Determine the (x, y) coordinate at the center of the cell enclosing the given text.  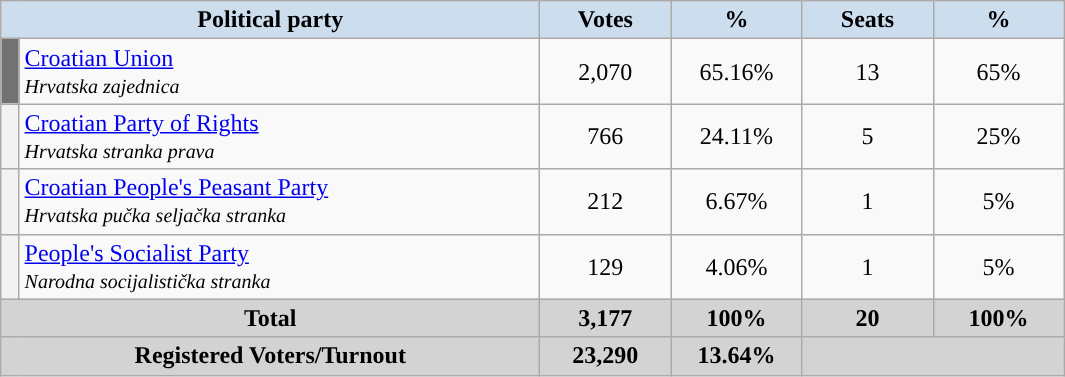
65.16% (736, 72)
25% (998, 136)
5 (868, 136)
766 (606, 136)
3,177 (606, 318)
24.11% (736, 136)
2,070 (606, 72)
20 (868, 318)
4.06% (736, 266)
13.64% (736, 356)
People's Socialist PartyNarodna socijalistička stranka (280, 266)
Registered Voters/Turnout (270, 356)
Croatian Party of RightsHrvatska stranka prava (280, 136)
Votes (606, 20)
Croatian UnionHrvatska zajednica (280, 72)
Croatian People's Peasant PartyHrvatska pučka seljačka stranka (280, 202)
212 (606, 202)
13 (868, 72)
23,290 (606, 356)
6.67% (736, 202)
129 (606, 266)
Seats (868, 20)
Political party (270, 20)
65% (998, 72)
Total (270, 318)
